Pinpoint the cell where the given text exists, returning its (x, y) midpoint coordinate. 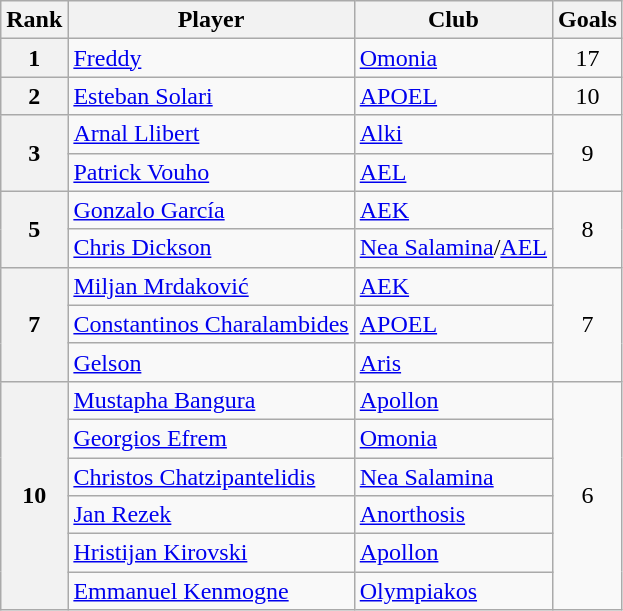
3 (34, 153)
Esteban Solari (211, 96)
17 (588, 58)
Freddy (211, 58)
Christos Chatzipantelidis (211, 477)
Georgios Efrem (211, 438)
Gonzalo García (211, 210)
Rank (34, 20)
Player (211, 20)
Goals (588, 20)
5 (34, 229)
1 (34, 58)
8 (588, 229)
Arnal Llibert (211, 134)
Constantinos Charalambides (211, 324)
Alki (453, 134)
9 (588, 153)
2 (34, 96)
Nea Salamina (453, 477)
Chris Dickson (211, 248)
Club (453, 20)
Jan Rezek (211, 515)
AEL (453, 172)
Gelson (211, 362)
Patrick Vouho (211, 172)
Anorthosis (453, 515)
Nea Salamina/AEL (453, 248)
Hristijan Kirovski (211, 553)
6 (588, 495)
Emmanuel Kenmogne (211, 591)
Miljan Mrdaković (211, 286)
Olympiakos (453, 591)
Mustapha Bangura (211, 400)
Aris (453, 362)
